Capture the cell that displays the provided text and extract its [X, Y] central coordinate. 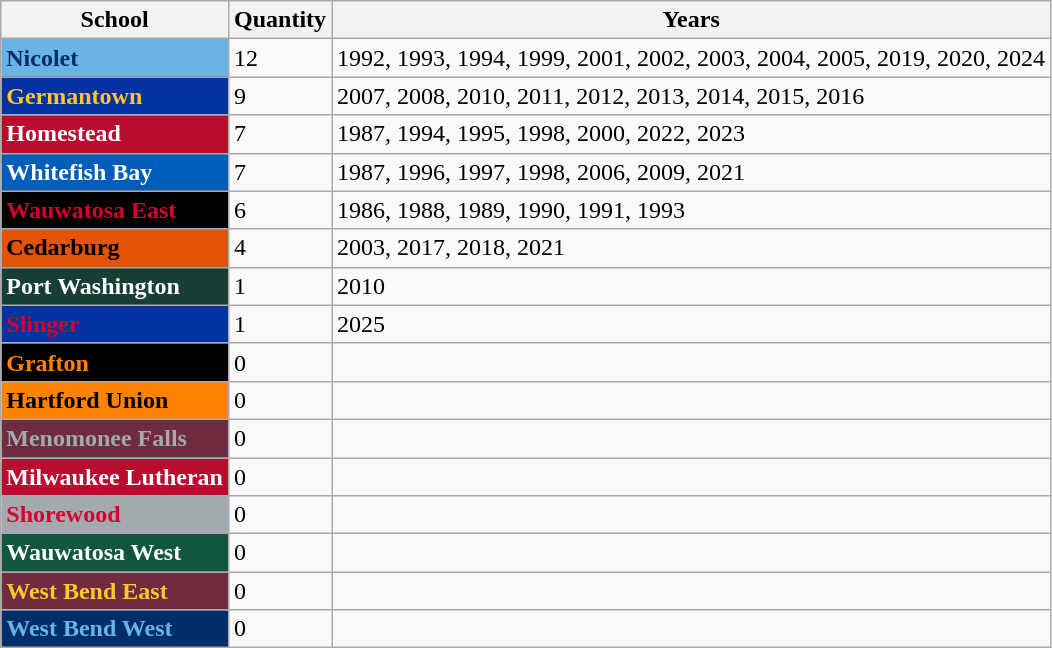
Homestead [115, 134]
School [115, 20]
Whitefish Bay [115, 172]
Wauwatosa East [115, 210]
Wauwatosa West [115, 553]
9 [280, 96]
6 [280, 210]
Hartford Union [115, 400]
Cedarburg [115, 248]
1987, 1996, 1997, 1998, 2006, 2009, 2021 [692, 172]
Nicolet [115, 58]
Menomonee Falls [115, 438]
West Bend East [115, 591]
Milwaukee Lutheran [115, 477]
Port Washington [115, 286]
2003, 2017, 2018, 2021 [692, 248]
Quantity [280, 20]
Slinger [115, 324]
1987, 1994, 1995, 1998, 2000, 2022, 2023 [692, 134]
Years [692, 20]
Shorewood [115, 515]
Grafton [115, 362]
2010 [692, 286]
1986, 1988, 1989, 1990, 1991, 1993 [692, 210]
West Bend West [115, 629]
Germantown [115, 96]
2007, 2008, 2010, 2011, 2012, 2013, 2014, 2015, 2016 [692, 96]
2025 [692, 324]
4 [280, 248]
1992, 1993, 1994, 1999, 2001, 2002, 2003, 2004, 2005, 2019, 2020, 2024 [692, 58]
12 [280, 58]
